From the cell containing the given text, extract its center point as (x, y) coordinate. 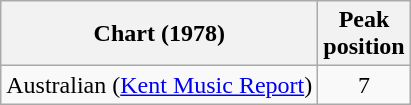
Chart (1978) (160, 34)
Peakposition (364, 34)
7 (364, 85)
Australian (Kent Music Report) (160, 85)
